Output the (x, y) coordinate of the center of the cell containing the given text.  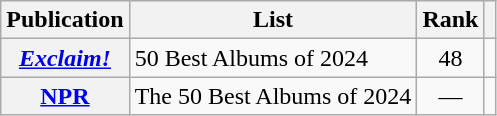
— (450, 96)
NPR (65, 96)
50 Best Albums of 2024 (273, 58)
Exclaim! (65, 58)
The 50 Best Albums of 2024 (273, 96)
Rank (450, 20)
48 (450, 58)
List (273, 20)
Publication (65, 20)
